Return the (X, Y) coordinate for the center point of the cell that contains the specified text.  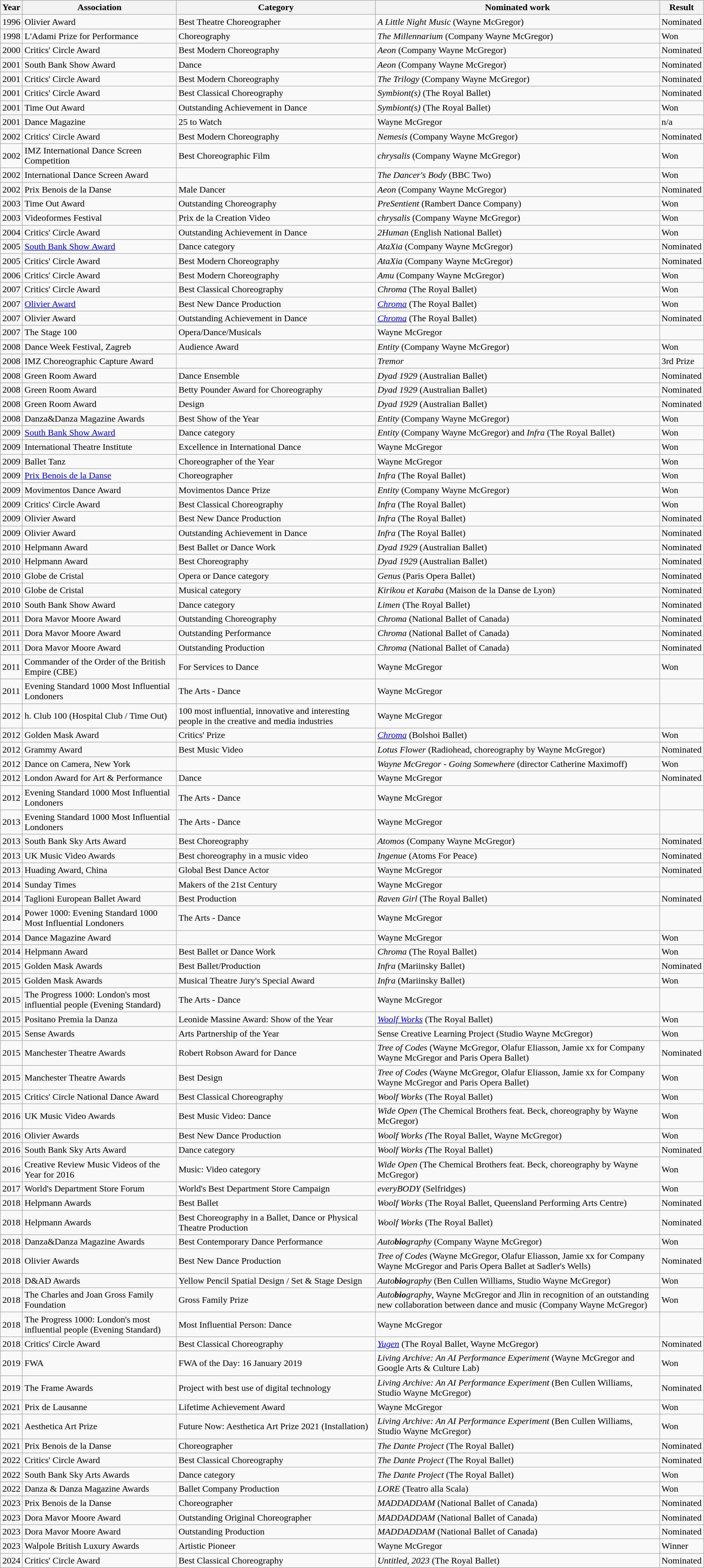
Kirikou et Karaba (Maison de la Danse de Lyon) (517, 590)
Prix de la Creation Video (276, 218)
Autobiography, Wayne McGregor and Jlin in recognition of an outstanding new collaboration between dance and music (Company Wayne McGregor) (517, 1300)
Best Show of the Year (276, 419)
Artistic Pioneer (276, 1546)
Best Ballet (276, 1203)
Winner (682, 1546)
Raven Girl (The Royal Ballet) (517, 899)
Genus (Paris Opera Ballet) (517, 576)
Dance Magazine (99, 122)
Living Archive: An AI Performance Experiment (Wayne McGregor and Google Arts & Culture Lab) (517, 1363)
Autobiography (Ben Cullen Williams, Studio Wayne McGregor) (517, 1281)
2017 (11, 1189)
Best Ballet/Production (276, 966)
1998 (11, 36)
Choreographer of the Year (276, 461)
25 to Watch (276, 122)
Ingenue (Atoms For Peace) (517, 856)
Prix de Lausanne (99, 1407)
Yugen (The Royal Ballet, Wayne McGregor) (517, 1344)
Nemesis (Company Wayne McGregor) (517, 136)
Best Music Video (276, 750)
Best Music Video: Dance (276, 1116)
Creative Review Music Videos of the Year for 2016 (99, 1169)
South Bank Sky Arts Awards (99, 1474)
For Services to Dance (276, 667)
Dance Magazine Award (99, 938)
The Stage 100 (99, 332)
International Dance Screen Award (99, 175)
Future Now: Aesthetica Art Prize 2021 (Installation) (276, 1426)
2006 (11, 275)
The Trilogy (Company Wayne McGregor) (517, 79)
PreSentient (Rambert Dance Company) (517, 204)
Makers of the 21st Century (276, 884)
Taglioni European Ballet Award (99, 899)
Opera/Dance/Musicals (276, 332)
Golden Mask Award (99, 735)
Year (11, 8)
Male Dancer (276, 189)
The Dancer's Body (BBC Two) (517, 175)
2004 (11, 232)
Audience Award (276, 347)
Critics' Prize (276, 735)
Musical category (276, 590)
FWA of the Day: 16 January 2019 (276, 1363)
Result (682, 8)
Best Contemporary Dance Performance (276, 1242)
L'Adami Prize for Performance (99, 36)
Best Design (276, 1077)
Dance on Camera, New York (99, 764)
1996 (11, 22)
Category (276, 8)
IMZ International Dance Screen Competition (99, 156)
Leonide Massine Award: Show of the Year (276, 1019)
Amu (Company Wayne McGregor) (517, 275)
Choreography (276, 36)
Yellow Pencil Spatial Design / Set & Stage Design (276, 1281)
Grammy Award (99, 750)
Most Influential Person: Dance (276, 1325)
London Award for Art & Performance (99, 778)
2000 (11, 50)
Outstanding Original Choreographer (276, 1518)
Dance Week Festival, Zagreb (99, 347)
everyBODY (Selfridges) (517, 1189)
Atomos (Company Wayne McGregor) (517, 841)
IMZ Choreographic Capture Award (99, 361)
Best Choreographic Film (276, 156)
Ballet Tanz (99, 461)
Lifetime Achievement Award (276, 1407)
2024 (11, 1560)
World's Department Store Forum (99, 1189)
100 most influential, innovative and interesting people in the creative and media industries (276, 716)
Entity (Company Wayne McGregor) and Infra (The Royal Ballet) (517, 433)
Sense Awards (99, 1034)
The Frame Awards (99, 1388)
The Charles and Joan Gross Family Foundation (99, 1300)
Nominated work (517, 8)
Dance Ensemble (276, 375)
International Theatre Institute (99, 447)
Critics' Circle National Dance Award (99, 1097)
Global Best Dance Actor (276, 870)
The Millennarium (Company Wayne McGregor) (517, 36)
Project with best use of digital technology (276, 1388)
LORE (Teatro alla Scala) (517, 1489)
Danza & Danza Magazine Awards (99, 1489)
Chroma (Bolshoi Ballet) (517, 735)
A Little Night Music (Wayne McGregor) (517, 22)
Walpole British Luxury Awards (99, 1546)
Movimentos Dance Prize (276, 490)
Robert Robson Award for Dance (276, 1053)
Association (99, 8)
Woolf Works (The Royal Ballet, Queensland Performing Arts Centre) (517, 1203)
World's Best Department Store Campaign (276, 1189)
Sense Creative Learning Project (Studio Wayne McGregor) (517, 1034)
Huading Award, China (99, 870)
Untitled, 2023 (The Royal Ballet) (517, 1560)
n/a (682, 122)
Tremor (517, 361)
Best Choreography in a Ballet, Dance or Physical Theatre Production (276, 1222)
Commander of the Order of the British Empire (CBE) (99, 667)
Woolf Works (The Royal Ballet, Wayne McGregor) (517, 1135)
Opera or Dance category (276, 576)
Ballet Company Production (276, 1489)
h. Club 100 (Hospital Club / Time Out) (99, 716)
Aesthetica Art Prize (99, 1426)
Wayne McGregor - Going Somewhere (director Catherine Maximoff) (517, 764)
Arts Partnership of the Year (276, 1034)
Design (276, 404)
Positano Premia la Danza (99, 1019)
Gross Family Prize (276, 1300)
Best choreography in a music video (276, 856)
Limen (The Royal Ballet) (517, 604)
Autobiography (Company Wayne McGregor) (517, 1242)
Best Production (276, 899)
Tree of Codes (Wayne McGregor, Olafur Eliasson, Jamie xx for Company Wayne McGregor and Paris Opera Ballet at Sadler's Wells) (517, 1261)
Musical Theatre Jury's Special Award (276, 981)
Outstanding Performance (276, 633)
FWA (99, 1363)
Betty Pounder Award for Choreography (276, 390)
D&AD Awards (99, 1281)
Music: Video category (276, 1169)
Sunday Times (99, 884)
Power 1000: Evening Standard 1000 Most Influential Londoners (99, 918)
3rd Prize (682, 361)
Videoformes Festival (99, 218)
Movimentos Dance Award (99, 490)
2Human (English National Ballet) (517, 232)
Lotus Flower (Radiohead, choreography by Wayne McGregor) (517, 750)
Best Theatre Choreographer (276, 22)
Excellence in International Dance (276, 447)
